Capture the cell that displays the provided text and extract its [x, y] central coordinate. 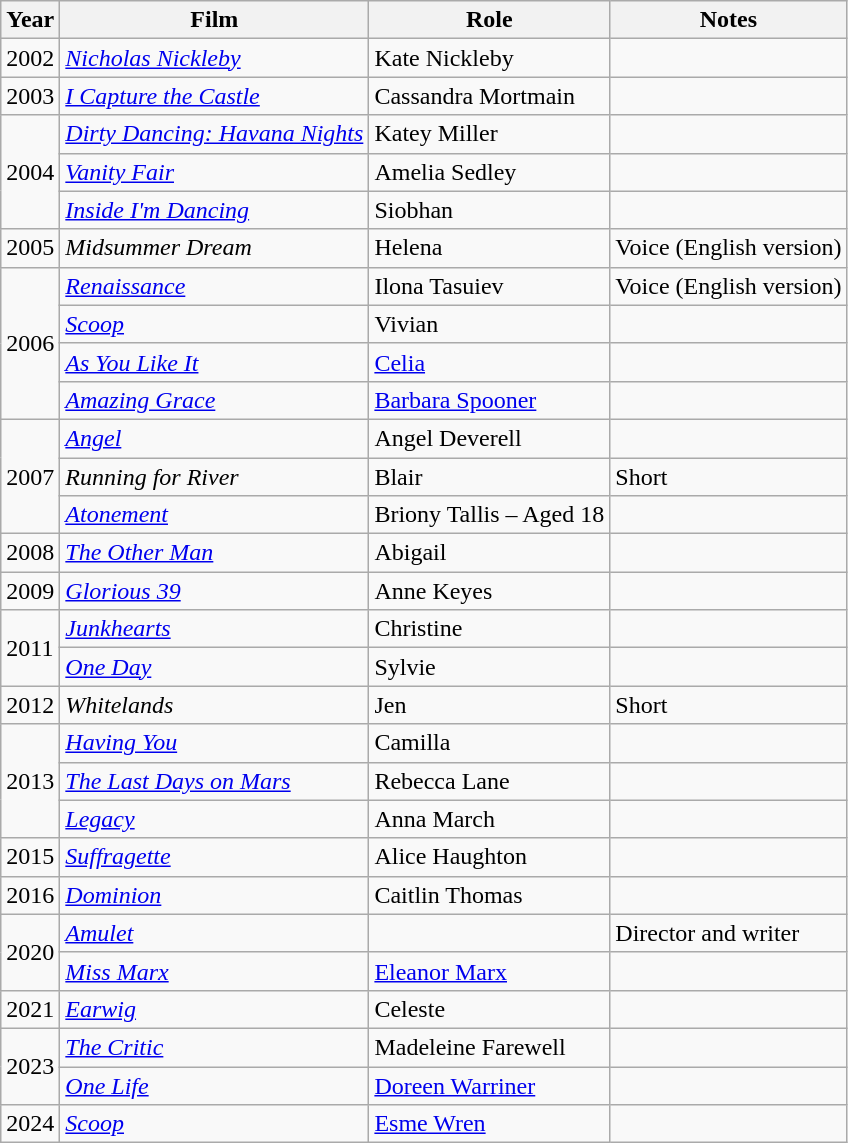
Caitlin Thomas [490, 895]
2020 [30, 952]
Anna March [490, 819]
Dominion [214, 895]
2016 [30, 895]
2004 [30, 172]
Blair [490, 477]
Legacy [214, 819]
Anne Keyes [490, 591]
As You Like It [214, 362]
Running for River [214, 477]
Angel [214, 438]
2003 [30, 96]
Nicholas Nickleby [214, 58]
Year [30, 20]
One Day [214, 667]
Doreen Warriner [490, 1085]
2021 [30, 1009]
Whitelands [214, 705]
Inside I'm Dancing [214, 210]
Suffragette [214, 857]
Renaissance [214, 286]
The Critic [214, 1047]
Amazing Grace [214, 400]
Ilona Tasuiev [490, 286]
Miss Marx [214, 971]
Director and writer [728, 933]
Vanity Fair [214, 172]
2002 [30, 58]
2008 [30, 553]
Angel Deverell [490, 438]
Having You [214, 743]
Siobhan [490, 210]
Jen [490, 705]
Amelia Sedley [490, 172]
Kate Nickleby [490, 58]
2015 [30, 857]
Christine [490, 629]
Briony Tallis – Aged 18 [490, 515]
Earwig [214, 1009]
Film [214, 20]
2011 [30, 648]
I Capture the Castle [214, 96]
Esme Wren [490, 1124]
Katey Miller [490, 134]
Glorious 39 [214, 591]
Barbara Spooner [490, 400]
Atonement [214, 515]
The Other Man [214, 553]
Midsummer Dream [214, 248]
Madeleine Farewell [490, 1047]
The Last Days on Mars [214, 781]
Sylvie [490, 667]
Vivian [490, 324]
Eleanor Marx [490, 971]
Helena [490, 248]
Rebecca Lane [490, 781]
Cassandra Mortmain [490, 96]
2013 [30, 781]
2012 [30, 705]
Amulet [214, 933]
2023 [30, 1066]
2009 [30, 591]
2005 [30, 248]
Dirty Dancing: Havana Nights [214, 134]
Junkhearts [214, 629]
Alice Haughton [490, 857]
Notes [728, 20]
Camilla [490, 743]
One Life [214, 1085]
Celia [490, 362]
2006 [30, 343]
Abigail [490, 553]
2024 [30, 1124]
Role [490, 20]
Celeste [490, 1009]
2007 [30, 476]
